Pinpoint the cell where the given text exists, returning its (x, y) midpoint coordinate. 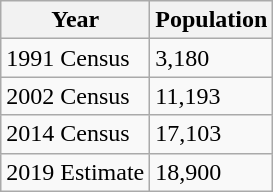
Population (212, 20)
2002 Census (76, 96)
11,193 (212, 96)
Year (76, 20)
1991 Census (76, 58)
17,103 (212, 134)
18,900 (212, 172)
2014 Census (76, 134)
3,180 (212, 58)
2019 Estimate (76, 172)
